Identify which cell holds the provided text, then report its [X, Y] central coordinate. 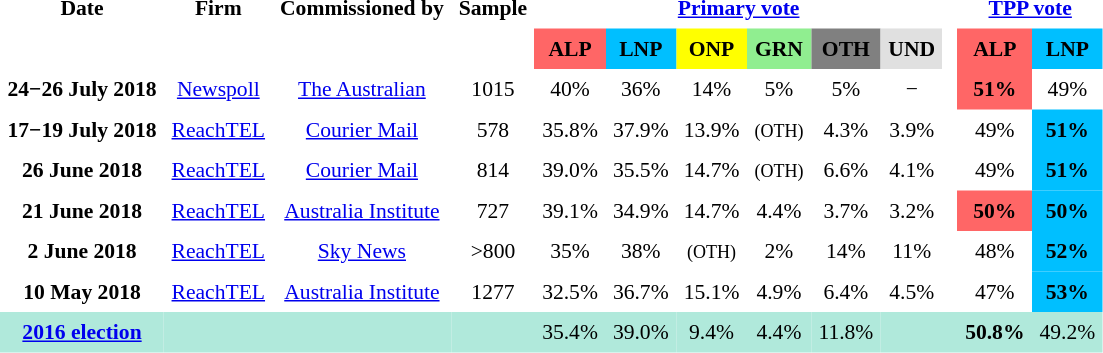
UND [912, 48]
34.9% [640, 210]
38% [640, 251]
727 [492, 210]
17−19 July 2018 [82, 129]
24−26 July 2018 [82, 89]
GRN [779, 48]
35.4% [570, 332]
35.5% [640, 170]
4.5% [912, 291]
2016 election [82, 332]
37.9% [640, 129]
52% [1068, 251]
ONP [712, 48]
35% [570, 251]
OTH [846, 48]
26 June 2018 [82, 170]
21 June 2018 [82, 210]
2 June 2018 [82, 251]
50.8% [995, 332]
3.2% [912, 210]
48% [995, 251]
49.2% [1068, 332]
578 [492, 129]
53% [1068, 291]
>800 [492, 251]
6.4% [846, 291]
1277 [492, 291]
2% [779, 251]
3.7% [846, 210]
15.1% [712, 291]
35.8% [570, 129]
32.5% [570, 291]
10 May 2018 [82, 291]
40% [570, 89]
47% [995, 291]
4.3% [846, 129]
1015 [492, 89]
814 [492, 170]
11% [912, 251]
9.4% [712, 332]
11.8% [846, 332]
36% [640, 89]
4.9% [779, 291]
Newspoll [218, 89]
13.9% [712, 129]
The Australian [362, 89]
6.6% [846, 170]
39.1% [570, 210]
36.7% [640, 291]
Sky News [362, 251]
3.9% [912, 129]
− [912, 89]
4.1% [912, 170]
